Determine the [X, Y] coordinate at the center of the cell enclosing the given text.  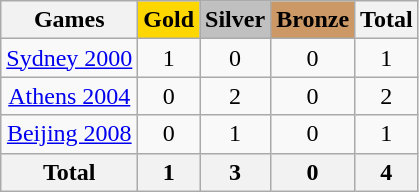
Sydney 2000 [70, 58]
Bronze [313, 20]
Silver [236, 20]
Athens 2004 [70, 96]
Beijing 2008 [70, 134]
3 [236, 172]
4 [387, 172]
Games [70, 20]
Gold [169, 20]
